Provide the [X, Y] coordinate of the cell's center where the given text is located.  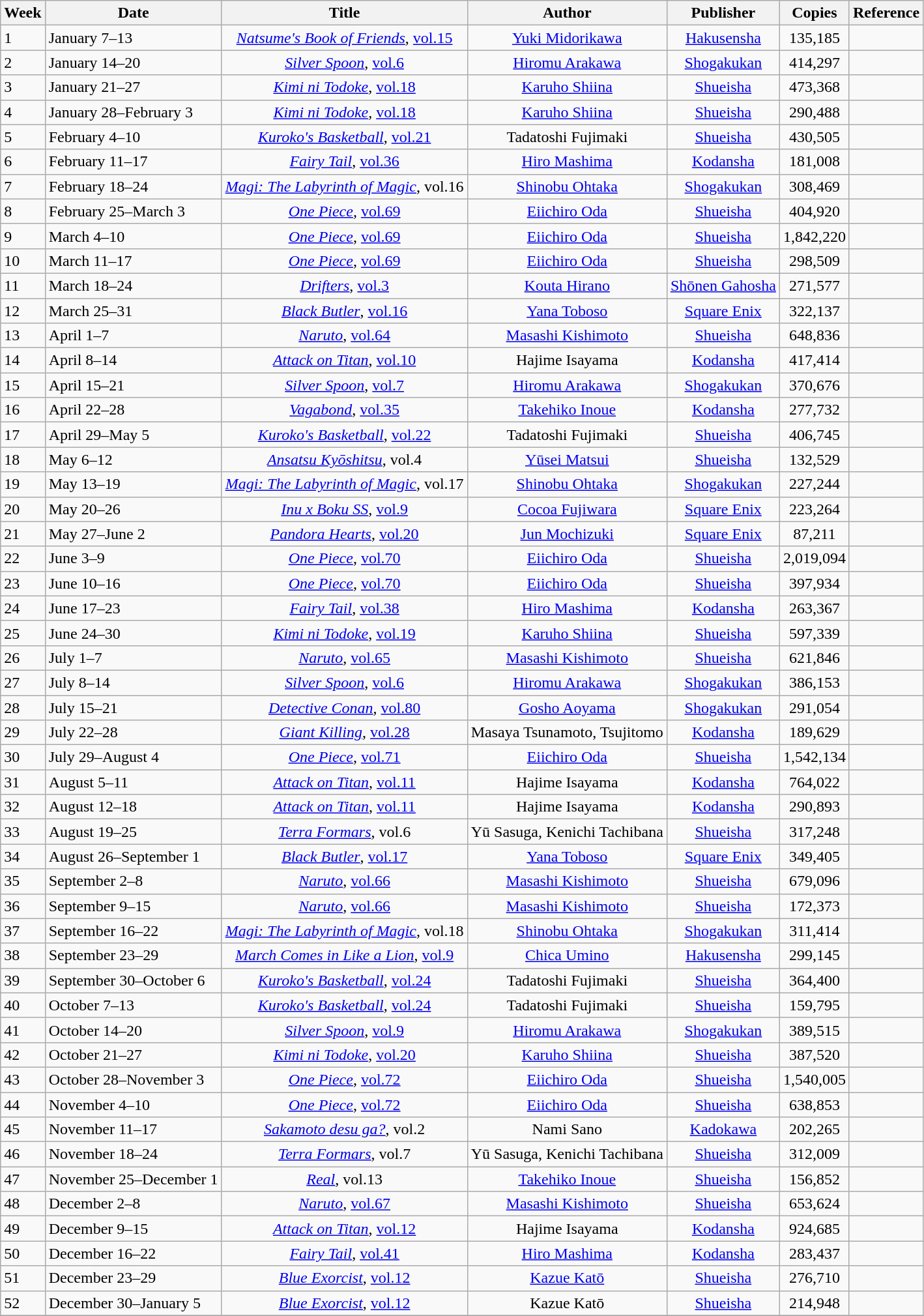
May 13–19 [133, 484]
924,685 [815, 1229]
29 [23, 733]
Title [344, 13]
Date [133, 13]
September 16–22 [133, 931]
October 21–27 [133, 1055]
1,542,134 [815, 757]
June 10–16 [133, 583]
September 9–15 [133, 906]
Real, vol.13 [344, 1179]
Sakamoto desu ga?, vol.2 [344, 1130]
387,520 [815, 1055]
17 [23, 435]
32 [23, 807]
Yūsei Matsui [567, 460]
277,732 [815, 410]
4 [23, 112]
16 [23, 410]
276,710 [815, 1278]
February 18–24 [133, 186]
621,846 [815, 658]
May 20–26 [133, 509]
Terra Formars, vol.7 [344, 1154]
42 [23, 1055]
Kimi ni Todoke, vol.19 [344, 633]
December 2–8 [133, 1204]
26 [23, 658]
39 [23, 980]
21 [23, 534]
156,852 [815, 1179]
51 [23, 1278]
638,853 [815, 1105]
Chica Umino [567, 956]
299,145 [815, 956]
1 [23, 38]
12 [23, 311]
Inu x Boku SS, vol.9 [344, 509]
January 7–13 [133, 38]
87,211 [815, 534]
Magi: The Labyrinth of Magic, vol.18 [344, 931]
6 [23, 162]
43 [23, 1079]
June 17–23 [133, 608]
Drifters, vol.3 [344, 285]
Nami Sano [567, 1130]
Cocoa Fujiwara [567, 509]
Kuroko's Basketball, vol.21 [344, 137]
473,368 [815, 87]
653,624 [815, 1204]
Magi: The Labyrinth of Magic, vol.16 [344, 186]
Silver Spoon, vol.7 [344, 385]
May 6–12 [133, 460]
9 [23, 236]
December 30–January 5 [133, 1303]
172,373 [815, 906]
35 [23, 881]
Kimi ni Todoke, vol.20 [344, 1055]
36 [23, 906]
223,264 [815, 509]
27 [23, 682]
45 [23, 1130]
597,339 [815, 633]
30 [23, 757]
July 1–7 [133, 658]
50 [23, 1253]
11 [23, 285]
370,676 [815, 385]
April 8–14 [133, 360]
Publisher [723, 13]
48 [23, 1204]
May 27–June 2 [133, 534]
8 [23, 211]
Gosho Aoyama [567, 707]
317,248 [815, 832]
648,836 [815, 336]
19 [23, 484]
Kadokawa [723, 1130]
Naruto, vol.65 [344, 658]
1,842,220 [815, 236]
February 4–10 [133, 137]
Natsume's Book of Friends, vol.15 [344, 38]
46 [23, 1154]
Shōnen Gahosha [723, 285]
44 [23, 1105]
24 [23, 608]
Reference [886, 13]
364,400 [815, 980]
April 1–7 [133, 336]
December 16–22 [133, 1253]
389,515 [815, 1030]
2 [23, 63]
159,795 [815, 1005]
290,893 [815, 807]
July 8–14 [133, 682]
271,577 [815, 285]
One Piece, vol.71 [344, 757]
Giant Killing, vol.28 [344, 733]
135,185 [815, 38]
40 [23, 1005]
Black Butler, vol.16 [344, 311]
December 23–29 [133, 1278]
October 28–November 3 [133, 1079]
404,920 [815, 211]
February 11–17 [133, 162]
Kouta Hirano [567, 285]
417,414 [815, 360]
March 4–10 [133, 236]
Terra Formars, vol.6 [344, 832]
July 22–28 [133, 733]
Jun Mochizuki [567, 534]
Ansatsu Kyōshitsu, vol.4 [344, 460]
Copies [815, 13]
7 [23, 186]
5 [23, 137]
Silver Spoon, vol.9 [344, 1030]
33 [23, 832]
14 [23, 360]
23 [23, 583]
April 29–May 5 [133, 435]
34 [23, 856]
Author [567, 13]
49 [23, 1229]
283,437 [815, 1253]
308,469 [815, 186]
22 [23, 559]
April 15–21 [133, 385]
189,629 [815, 733]
679,096 [815, 881]
July 29–August 4 [133, 757]
37 [23, 931]
November 4–10 [133, 1105]
March Comes in Like a Lion, vol.9 [344, 956]
Pandora Hearts, vol.20 [344, 534]
1,540,005 [815, 1079]
406,745 [815, 435]
Fairy Tail, vol.38 [344, 608]
291,054 [815, 707]
October 14–20 [133, 1030]
312,009 [815, 1154]
October 7–13 [133, 1005]
2,019,094 [815, 559]
10 [23, 261]
764,022 [815, 782]
Week [23, 13]
Masaya Tsunamoto, Tsujitomo [567, 733]
430,505 [815, 137]
June 3–9 [133, 559]
March 25–31 [133, 311]
322,137 [815, 311]
September 23–29 [133, 956]
Black Butler, vol.17 [344, 856]
132,529 [815, 460]
Magi: The Labyrinth of Magic, vol.17 [344, 484]
3 [23, 87]
181,008 [815, 162]
Fairy Tail, vol.36 [344, 162]
August 5–11 [133, 782]
386,153 [815, 682]
397,934 [815, 583]
Yuki Midorikawa [567, 38]
Naruto, vol.64 [344, 336]
November 11–17 [133, 1130]
298,509 [815, 261]
13 [23, 336]
18 [23, 460]
20 [23, 509]
November 25–December 1 [133, 1179]
202,265 [815, 1130]
15 [23, 385]
January 21–27 [133, 87]
January 14–20 [133, 63]
September 2–8 [133, 881]
47 [23, 1179]
September 30–October 6 [133, 980]
214,948 [815, 1303]
November 18–24 [133, 1154]
38 [23, 956]
March 18–24 [133, 285]
January 28–February 3 [133, 112]
Attack on Titan, vol.12 [344, 1229]
31 [23, 782]
July 15–21 [133, 707]
349,405 [815, 856]
52 [23, 1303]
Detective Conan, vol.80 [344, 707]
414,297 [815, 63]
290,488 [815, 112]
April 22–28 [133, 410]
41 [23, 1030]
Kuroko's Basketball, vol.22 [344, 435]
August 26–September 1 [133, 856]
25 [23, 633]
227,244 [815, 484]
263,367 [815, 608]
March 11–17 [133, 261]
311,414 [815, 931]
December 9–15 [133, 1229]
Attack on Titan, vol.10 [344, 360]
February 25–March 3 [133, 211]
June 24–30 [133, 633]
Vagabond, vol.35 [344, 410]
August 19–25 [133, 832]
Naruto, vol.67 [344, 1204]
August 12–18 [133, 807]
28 [23, 707]
Fairy Tail, vol.41 [344, 1253]
